Determine the (X, Y) coordinate at the center of the cell enclosing the given text.  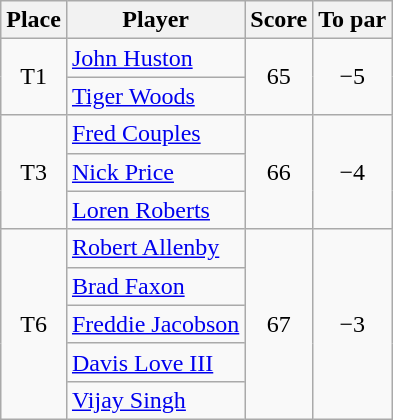
−3 (352, 324)
66 (279, 172)
Tiger Woods (155, 96)
Score (279, 20)
Fred Couples (155, 134)
65 (279, 77)
Davis Love III (155, 362)
Nick Price (155, 172)
John Huston (155, 58)
Player (155, 20)
−5 (352, 77)
To par (352, 20)
Vijay Singh (155, 400)
T3 (34, 172)
67 (279, 324)
T6 (34, 324)
Place (34, 20)
T1 (34, 77)
Brad Faxon (155, 286)
Freddie Jacobson (155, 324)
Robert Allenby (155, 248)
−4 (352, 172)
Loren Roberts (155, 210)
